Return the (x, y) coordinate for the center point of the cell that contains the specified text.  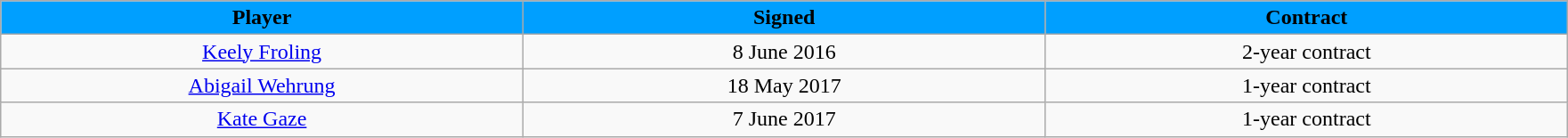
Keely Froling (262, 52)
Kate Gaze (262, 119)
7 June 2017 (784, 119)
Player (262, 18)
2-year contract (1307, 52)
Signed (784, 18)
Contract (1307, 18)
18 May 2017 (784, 85)
Abigail Wehrung (262, 85)
8 June 2016 (784, 52)
